Identify which cell holds the provided text, then report its (x, y) central coordinate. 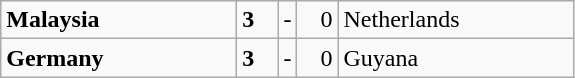
Guyana (456, 58)
Netherlands (456, 20)
Malaysia (119, 20)
Germany (119, 58)
